Identify which cell holds the provided text, then report its (X, Y) central coordinate. 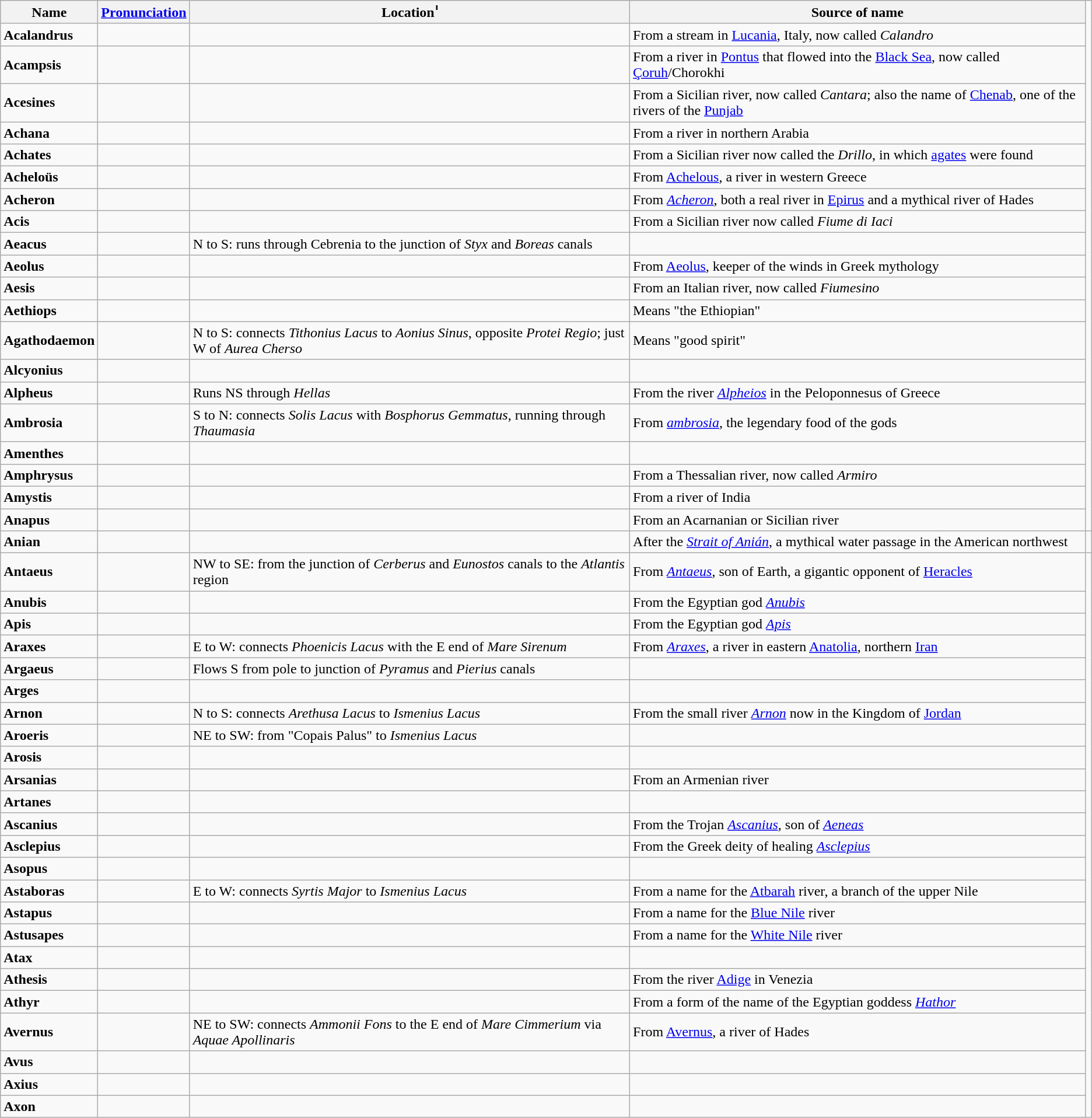
Aethiops (49, 310)
From the Egyptian god Anubis (857, 602)
Ascanius (49, 824)
Araxes (49, 647)
Antaeus (49, 572)
Achana (49, 132)
Axon (49, 1106)
Anian (49, 542)
Agathodaemon (49, 341)
From a Sicilian river now called the Drillo, in which agates were found (857, 155)
Source of name (857, 12)
From the Trojan Ascanius, son of Aeneas (857, 824)
From a river of India (857, 497)
Anubis (49, 602)
Axius (49, 1084)
From the river Adige in Venezia (857, 980)
N to S: connects Arethusa Lacus to Ismenius Lacus (409, 713)
From Acheron, both a real river in Epirus and a mythical river of Hades (857, 200)
From the Egyptian god Apis (857, 624)
From the Greek deity of healing Asclepius (857, 846)
Acalandrus (49, 34)
Argaeus (49, 669)
From a name for the Blue Nile river (857, 913)
Acis (49, 222)
Athesis (49, 980)
Anapus (49, 520)
From a river in northern Arabia (857, 132)
NE to SW: connects Ammonii Fons to the E end of Mare Cimmerium via Aquae Apollinaris (409, 1032)
From Avernus, a river of Hades (857, 1032)
N to S: connects Tithonius Lacus to Aonius Sinus, opposite Protei Regio; just W of Aurea Cherso (409, 341)
Atax (49, 958)
Acheloüs (49, 177)
From a Sicilian river, now called Cantara; also the name of Chenab, one of the rivers of the Punjab (857, 103)
E to W: connects Syrtis Major to Ismenius Lacus (409, 891)
Arnon (49, 713)
E to W: connects Phoenicis Lacus with the E end of Mare Sirenum (409, 647)
Arsanias (49, 780)
From the river Alpheios in the Peloponnesus of Greece (857, 393)
Asopus (49, 868)
Athyr (49, 1002)
From Achelous, a river in western Greece (857, 177)
From a name for the Atbarah river, a branch of the upper Nile (857, 891)
From an Armenian river (857, 780)
S to N: connects Solis Lacus with Bosphorus Gemmatus, running through Thaumasia (409, 422)
Avus (49, 1062)
From a name for the White Nile river (857, 935)
Flows S from pole to junction of Pyramus and Pierius canals (409, 669)
Asclepius (49, 846)
Artanes (49, 802)
Pronunciation (143, 12)
From a Sicilian river now called Fiume di Iaci (857, 222)
Means "the Ethiopian" (857, 310)
Arges (49, 691)
From an Acarnanian or Sicilian river (857, 520)
Ambrosia (49, 422)
N to S: runs through Cebrenia to the junction of Styx and Boreas canals (409, 244)
Alpheus (49, 393)
Runs NS through Hellas (409, 393)
Acheron (49, 200)
Amenthes (49, 453)
From Aeolus, keeper of the winds in Greek mythology (857, 266)
Locationˈ (409, 12)
NE to SW: from "Copais Palus" to Ismenius Lacus (409, 735)
Avernus (49, 1032)
Alcyonius (49, 371)
Amphrysus (49, 475)
Aeacus (49, 244)
From Araxes, a river in eastern Anatolia, northern Iran (857, 647)
Astaboras (49, 891)
After the Strait of Anián, a mythical water passage in the American northwest (857, 542)
Aesis (49, 288)
Name (49, 12)
Acesines (49, 103)
Aroeris (49, 735)
NW to SE: from the junction of Cerberus and Eunostos canals to the Atlantis region (409, 572)
Amystis (49, 497)
From Antaeus, son of Earth, a gigantic opponent of Heracles (857, 572)
From ambrosia, the legendary food of the gods (857, 422)
Achates (49, 155)
Apis (49, 624)
From a Thessalian river, now called Armiro (857, 475)
Means "good spirit" (857, 341)
Aeolus (49, 266)
Acampsis (49, 64)
Arosis (49, 757)
From an Italian river, now called Fiumesino (857, 288)
From the small river Arnon now in the Kingdom of Jordan (857, 713)
Astusapes (49, 935)
From a stream in Lucania, Italy, now called Calandro (857, 34)
Astapus (49, 913)
From a form of the name of the Egyptian goddess Hathor (857, 1002)
From a river in Pontus that flowed into the Black Sea, now called Çoruh/Chorokhi (857, 64)
